Locate the cell with the specified text and output its [X, Y] center coordinate. 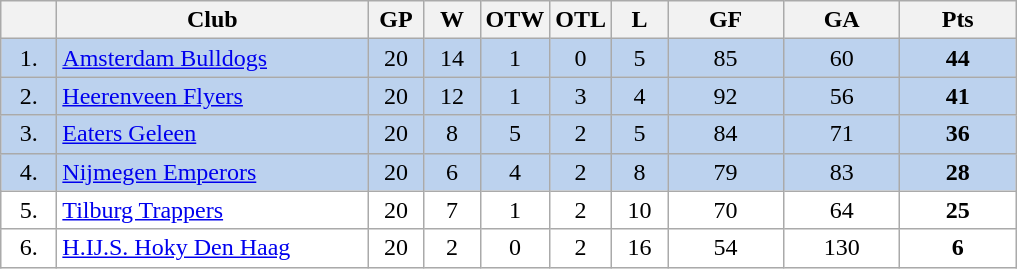
64 [842, 210]
92 [726, 96]
6. [29, 248]
79 [726, 172]
25 [958, 210]
Club [212, 20]
7 [452, 210]
70 [726, 210]
3 [581, 96]
41 [958, 96]
Nijmegen Emperors [212, 172]
14 [452, 58]
16 [640, 248]
56 [842, 96]
5. [29, 210]
130 [842, 248]
GA [842, 20]
36 [958, 134]
10 [640, 210]
28 [958, 172]
L [640, 20]
84 [726, 134]
W [452, 20]
60 [842, 58]
71 [842, 134]
Heerenveen Flyers [212, 96]
54 [726, 248]
85 [726, 58]
3. [29, 134]
4. [29, 172]
GF [726, 20]
GP [396, 20]
OTW [515, 20]
44 [958, 58]
Tilburg Trappers [212, 210]
2. [29, 96]
Eaters Geleen [212, 134]
Amsterdam Bulldogs [212, 58]
OTL [581, 20]
Pts [958, 20]
1. [29, 58]
12 [452, 96]
83 [842, 172]
H.IJ.S. Hoky Den Haag [212, 248]
